Identify which cell holds the provided text, then report its [x, y] central coordinate. 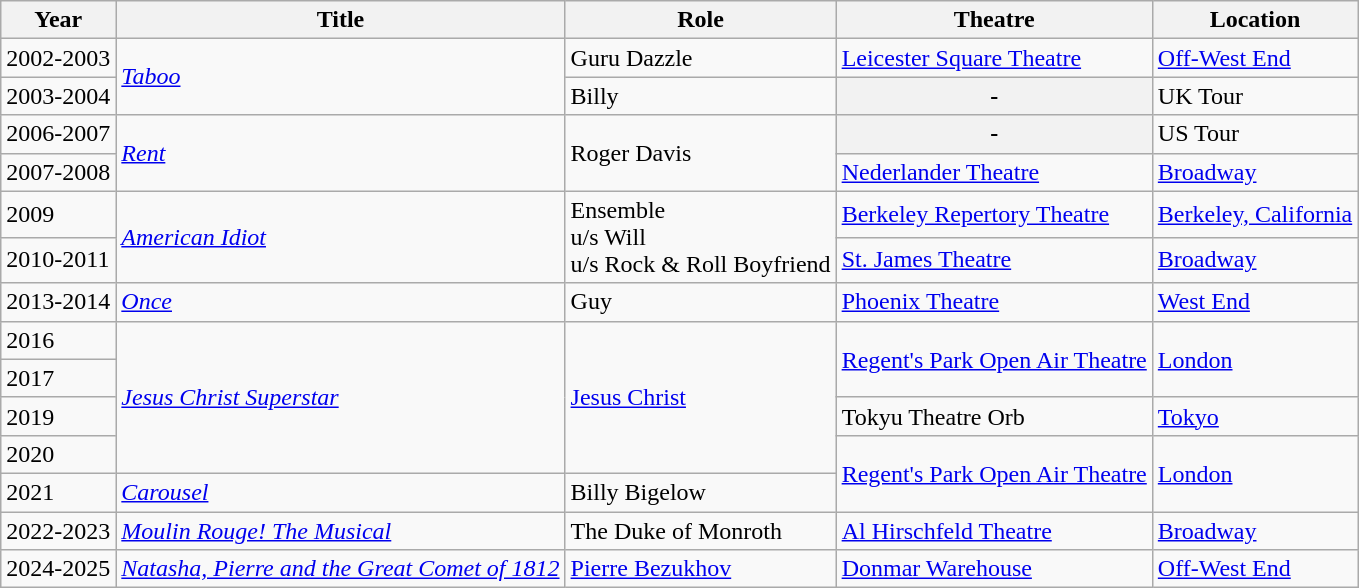
Pierre Bezukhov [700, 569]
2007-2008 [58, 172]
St. James Theatre [994, 260]
2010-2011 [58, 260]
Phoenix Theatre [994, 302]
Leicester Square Theatre [994, 58]
Year [58, 20]
Tokyu Theatre Orb [994, 416]
2020 [58, 454]
2021 [58, 492]
2022-2023 [58, 531]
Al Hirschfeld Theatre [994, 531]
The Duke of Monroth [700, 531]
UK Tour [1254, 96]
Rent [340, 153]
Jesus Christ [700, 397]
Moulin Rouge! The Musical [340, 531]
Jesus Christ Superstar [340, 397]
Once [340, 302]
Nederlander Theatre [994, 172]
Billy [700, 96]
Title [340, 20]
Ensembleu/s Willu/s Rock & Roll Boyfriend [700, 237]
2002-2003 [58, 58]
Location [1254, 20]
Berkeley, California [1254, 214]
West End [1254, 302]
Tokyo [1254, 416]
American Idiot [340, 237]
2017 [58, 378]
2003-2004 [58, 96]
US Tour [1254, 134]
Taboo [340, 77]
Natasha, Pierre and the Great Comet of 1812 [340, 569]
2006-2007 [58, 134]
2009 [58, 214]
Roger Davis [700, 153]
2013-2014 [58, 302]
Guru Dazzle [700, 58]
Berkeley Repertory Theatre [994, 214]
2024-2025 [58, 569]
Theatre [994, 20]
Carousel [340, 492]
Role [700, 20]
Billy Bigelow [700, 492]
2016 [58, 340]
Donmar Warehouse [994, 569]
Guy [700, 302]
2019 [58, 416]
